Extract the (X, Y) coordinate from the center of the cell holding the provided text.  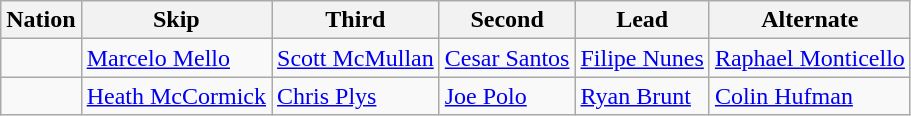
Second (507, 20)
Skip (176, 20)
Cesar Santos (507, 58)
Alternate (810, 20)
Third (356, 20)
Ryan Brunt (642, 96)
Colin Hufman (810, 96)
Raphael Monticello (810, 58)
Marcelo Mello (176, 58)
Lead (642, 20)
Joe Polo (507, 96)
Chris Plys (356, 96)
Scott McMullan (356, 58)
Nation (41, 20)
Heath McCormick (176, 96)
Filipe Nunes (642, 58)
